Capture the cell that displays the provided text and extract its [x, y] central coordinate. 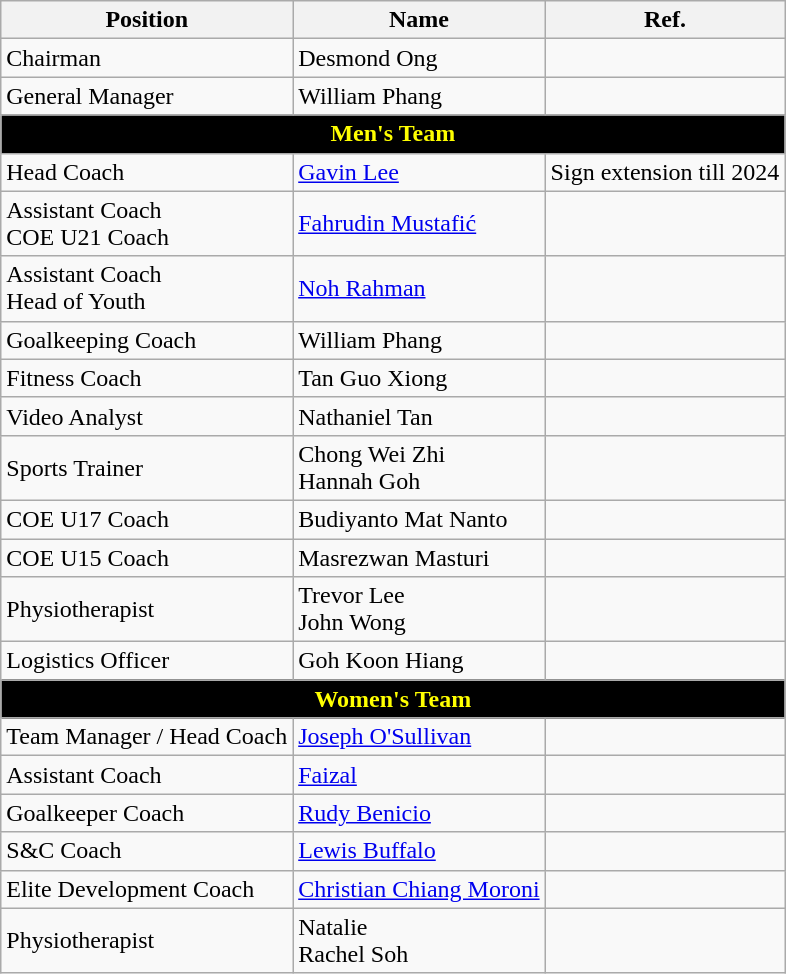
Goalkeeper Coach [147, 813]
Fahrudin Mustafić [419, 224]
COE U15 Coach [147, 557]
Chong Wei Zhi Hannah Goh [419, 468]
Assistant CoachHead of Youth [147, 288]
Nathaniel Tan [419, 416]
Assistant Coach [147, 775]
Lewis Buffalo [419, 851]
Sports Trainer [147, 468]
Name [419, 20]
Noh Rahman [419, 288]
Fitness Coach [147, 378]
Goalkeeping Coach [147, 340]
Budiyanto Mat Nanto [419, 519]
Women's Team [393, 699]
Elite Development Coach [147, 889]
Rudy Benicio [419, 813]
Gavin Lee [419, 172]
Logistics Officer [147, 661]
Video Analyst [147, 416]
S&C Coach [147, 851]
Faizal [419, 775]
Christian Chiang Moroni [419, 889]
General Manager [147, 96]
Goh Koon Hiang [419, 661]
Tan Guo Xiong [419, 378]
Head Coach [147, 172]
Ref. [665, 20]
Assistant CoachCOE U21 Coach [147, 224]
COE U17 Coach [147, 519]
Chairman [147, 58]
Natalie Rachel Soh [419, 940]
Men's Team [393, 134]
Team Manager / Head Coach [147, 737]
Desmond Ong [419, 58]
Sign extension till 2024 [665, 172]
Trevor Lee John Wong [419, 610]
Position [147, 20]
Joseph O'Sullivan [419, 737]
Masrezwan Masturi [419, 557]
